Provide the [X, Y] coordinate of the cell's center where the given text is located.  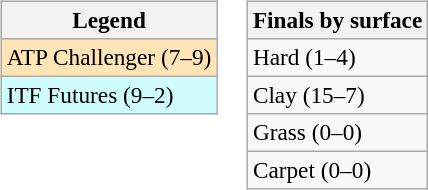
ITF Futures (9–2) [108, 95]
Legend [108, 20]
Carpet (0–0) [337, 171]
Grass (0–0) [337, 133]
ATP Challenger (7–9) [108, 57]
Finals by surface [337, 20]
Clay (15–7) [337, 95]
Hard (1–4) [337, 57]
